Locate the cell with the specified text and output its (X, Y) center coordinate. 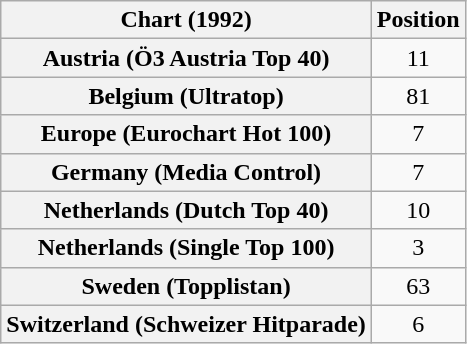
Netherlands (Dutch Top 40) (186, 210)
Belgium (Ultratop) (186, 96)
6 (418, 324)
Sweden (Topplistan) (186, 286)
63 (418, 286)
Europe (Eurochart Hot 100) (186, 134)
10 (418, 210)
Netherlands (Single Top 100) (186, 248)
81 (418, 96)
Position (418, 20)
11 (418, 58)
Switzerland (Schweizer Hitparade) (186, 324)
3 (418, 248)
Austria (Ö3 Austria Top 40) (186, 58)
Chart (1992) (186, 20)
Germany (Media Control) (186, 172)
